Capture the cell that displays the provided text and extract its (X, Y) central coordinate. 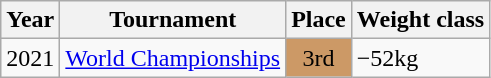
−52kg (420, 58)
Year (30, 20)
3rd (319, 58)
2021 (30, 58)
Tournament (173, 20)
Place (319, 20)
World Championships (173, 58)
Weight class (420, 20)
